Return the [X, Y] coordinate for the center point of the cell that contains the specified text.  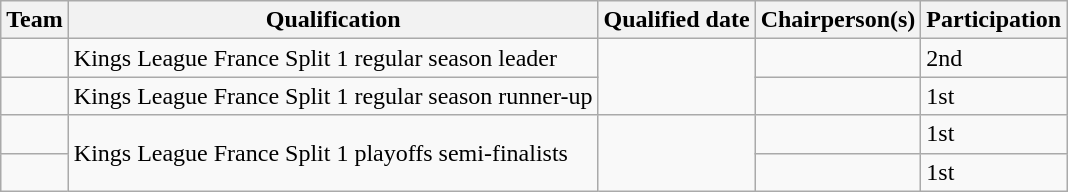
Team [35, 20]
Kings League France Split 1 playoffs semi-finalists [333, 153]
Kings League France Split 1 regular season runner-up [333, 96]
Kings League France Split 1 regular season leader [333, 58]
Chairperson(s) [838, 20]
2nd [994, 58]
Qualification [333, 20]
Qualified date [676, 20]
Participation [994, 20]
